Output the (x, y) coordinate of the center of the cell containing the given text.  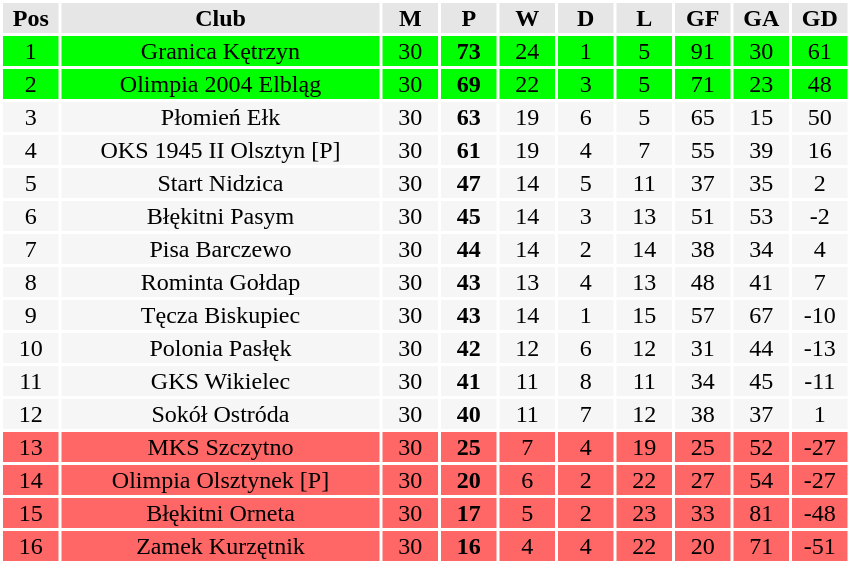
Olimpia 2004 Elbląg (221, 84)
Pos (31, 18)
M (410, 18)
54 (762, 480)
-51 (820, 546)
Sokół Ostróda (221, 414)
24 (528, 51)
57 (703, 315)
Zamek Kurzętnik (221, 546)
MKS Szczytno (221, 447)
OKS 1945 II Olsztyn [P] (221, 150)
GA (762, 18)
L (644, 18)
73 (469, 51)
Płomień Ełk (221, 117)
-10 (820, 315)
-2 (820, 216)
63 (469, 117)
35 (762, 183)
31 (703, 348)
Granica Kętrzyn (221, 51)
65 (703, 117)
67 (762, 315)
GF (703, 18)
-11 (820, 381)
Olimpia Olsztynek [P] (221, 480)
P (469, 18)
9 (31, 315)
69 (469, 84)
91 (703, 51)
Start Nidzica (221, 183)
33 (703, 513)
53 (762, 216)
Polonia Pasłęk (221, 348)
Pisa Barczewo (221, 249)
50 (820, 117)
55 (703, 150)
47 (469, 183)
51 (703, 216)
Błękitni Pasym (221, 216)
-48 (820, 513)
39 (762, 150)
-13 (820, 348)
52 (762, 447)
GKS Wikielec (221, 381)
Tęcza Biskupiec (221, 315)
GD (820, 18)
W (528, 18)
40 (469, 414)
17 (469, 513)
D (586, 18)
81 (762, 513)
42 (469, 348)
Rominta Gołdap (221, 282)
Błękitni Orneta (221, 513)
10 (31, 348)
Club (221, 18)
27 (703, 480)
